Detect which cell encompasses the target text, then output its (x, y) center coordinate. 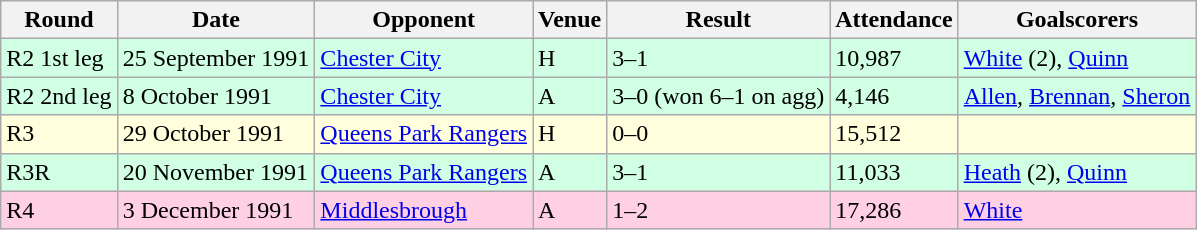
Heath (2), Quinn (1077, 172)
R2 2nd leg (59, 96)
4,146 (894, 96)
10,987 (894, 58)
1–2 (718, 210)
29 October 1991 (216, 134)
Opponent (424, 20)
Date (216, 20)
0–0 (718, 134)
3 December 1991 (216, 210)
R3R (59, 172)
3–0 (won 6–1 on agg) (718, 96)
Attendance (894, 20)
8 October 1991 (216, 96)
25 September 1991 (216, 58)
Middlesbrough (424, 210)
Result (718, 20)
R3 (59, 134)
20 November 1991 (216, 172)
Venue (570, 20)
Goalscorers (1077, 20)
11,033 (894, 172)
Round (59, 20)
17,286 (894, 210)
R4 (59, 210)
15,512 (894, 134)
White (1077, 210)
White (2), Quinn (1077, 58)
R2 1st leg (59, 58)
Allen, Brennan, Sheron (1077, 96)
